For the text-containing cell, return its midpoint in (X, Y) coordinate format. 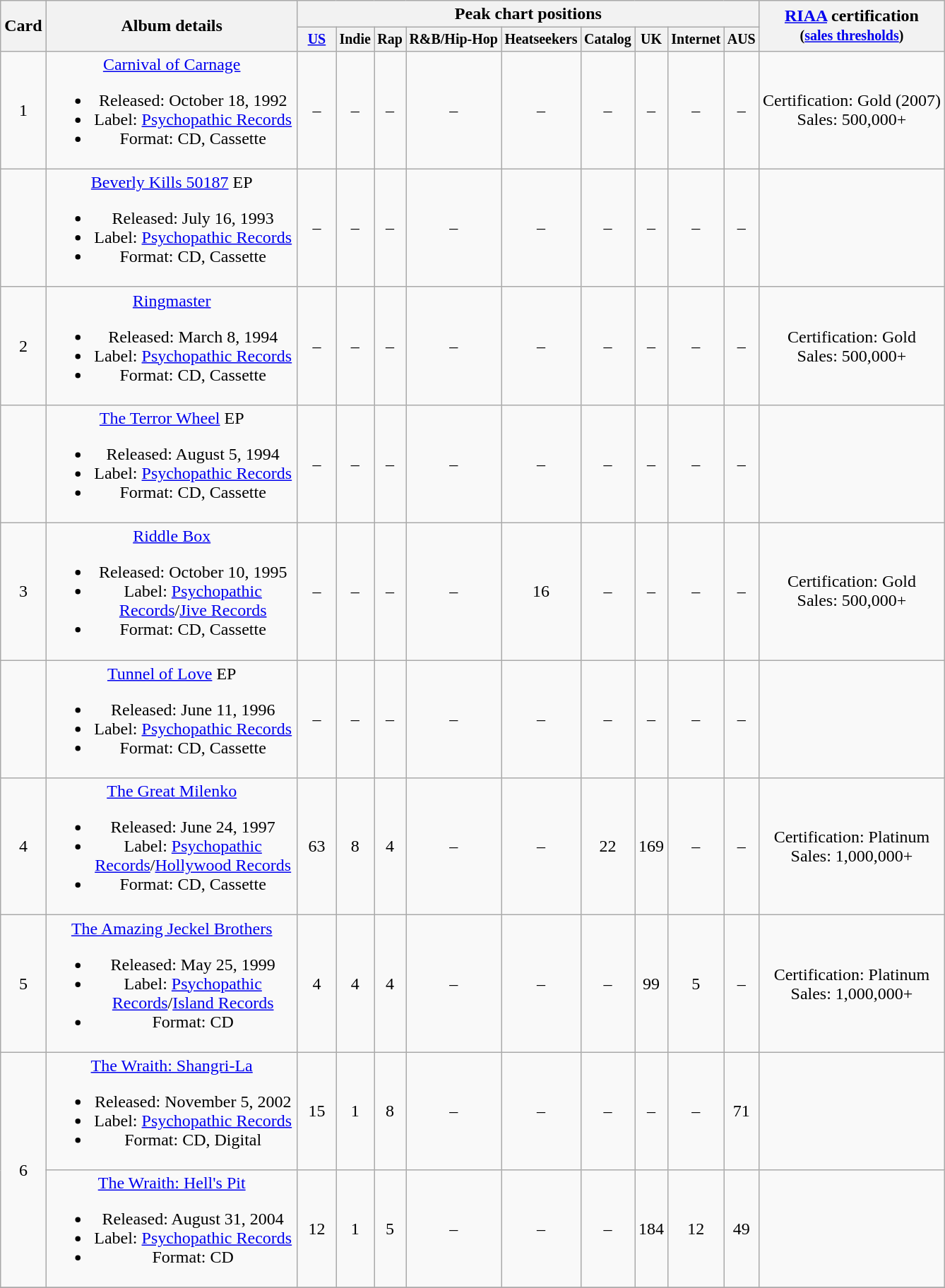
71 (742, 1111)
Indie (355, 40)
Riddle BoxReleased: October 10, 1995Label: Psychopathic Records/Jive RecordsFormat: CD, Cassette (172, 592)
Internet (696, 40)
Heatseekers (541, 40)
2 (23, 346)
184 (651, 1229)
UK (651, 40)
Carnival of CarnageReleased: October 18, 1992Label: Psychopathic RecordsFormat: CD, Cassette (172, 110)
The Amazing Jeckel BrothersReleased: May 25, 1999Label: Psychopathic Records/Island RecordsFormat: CD (172, 984)
63 (316, 847)
AUS (742, 40)
49 (742, 1229)
16 (541, 592)
Tunnel of Love EPReleased: June 11, 1996Label: Psychopathic RecordsFormat: CD, Cassette (172, 719)
RingmasterReleased: March 8, 1994Label: Psychopathic RecordsFormat: CD, Cassette (172, 346)
169 (651, 847)
Rap (390, 40)
The Wraith: Hell's PitReleased: August 31, 2004Label: Psychopathic RecordsFormat: CD (172, 1229)
99 (651, 984)
Beverly Kills 50187 EPReleased: July 16, 1993Label: Psychopathic RecordsFormat: CD, Cassette (172, 227)
The Great MilenkoReleased: June 24, 1997Label: Psychopathic Records/Hollywood RecordsFormat: CD, Cassette (172, 847)
Peak chart positions (528, 14)
US (316, 40)
Card (23, 26)
Certification: Gold (2007)Sales: 500,000+ (852, 110)
3 (23, 592)
22 (607, 847)
RIAA certification(sales thresholds) (852, 26)
Catalog (607, 40)
Album details (172, 26)
6 (23, 1170)
15 (316, 1111)
R&B/Hip-Hop (453, 40)
The Terror Wheel EPReleased: August 5, 1994Label: Psychopathic RecordsFormat: CD, Cassette (172, 463)
The Wraith: Shangri-LaReleased: November 5, 2002Label: Psychopathic RecordsFormat: CD, Digital (172, 1111)
